Output the [x, y] coordinate of the center of the cell containing the given text.  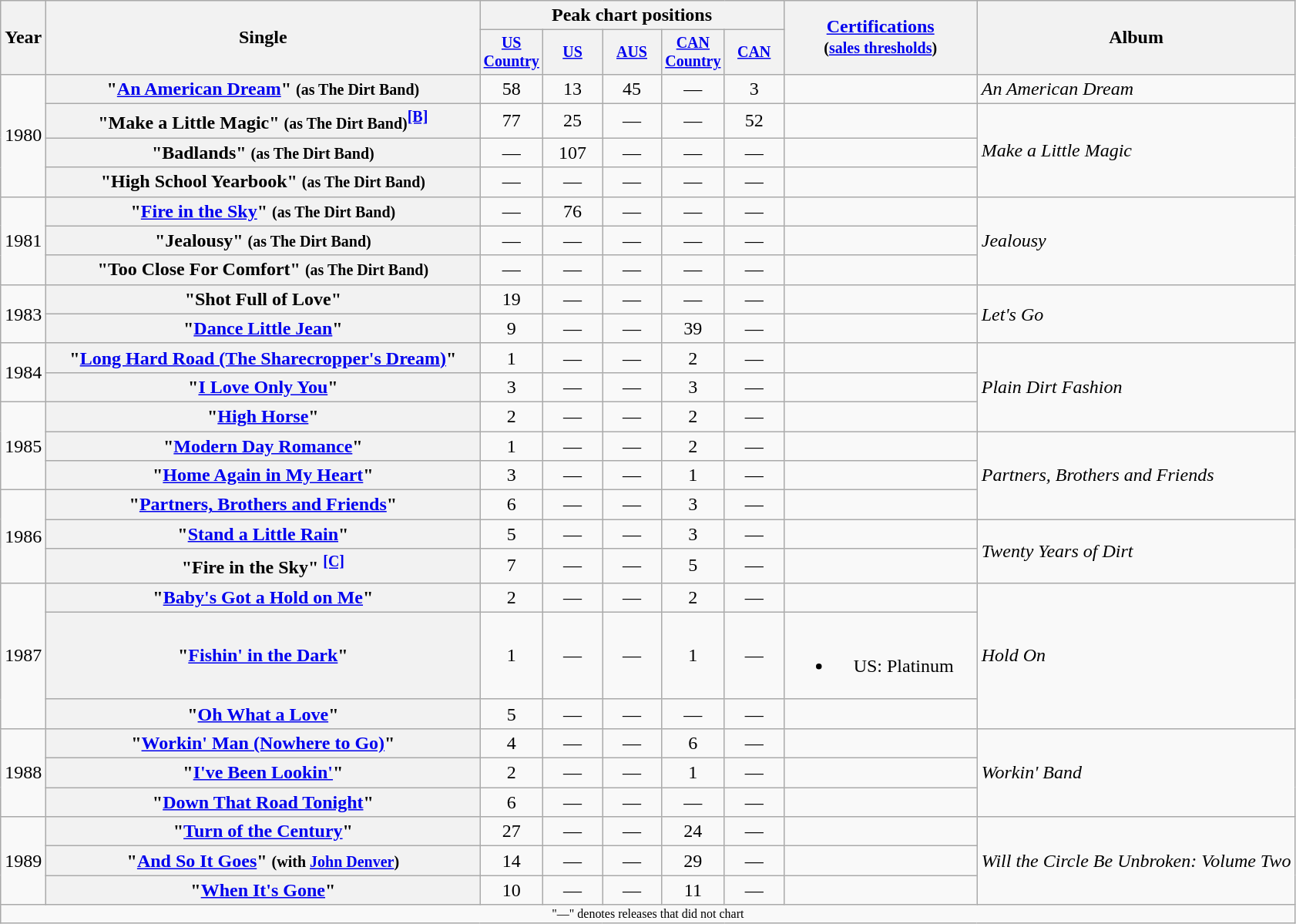
1984 [23, 372]
"Make a Little Magic" (as The Dirt Band)[B] [264, 120]
1986 [23, 536]
"—" denotes releases that did not chart [648, 914]
"Badlands" (as The Dirt Band) [264, 153]
76 [573, 211]
"Oh What a Love" [264, 714]
7 [512, 566]
"High School Yearbook" (as The Dirt Band) [264, 182]
"And So It Goes" (with John Denver) [264, 861]
"Too Close For Comfort" (as The Dirt Band) [264, 270]
27 [512, 832]
"Stand a Little Rain" [264, 534]
"Modern Day Romance" [264, 446]
"Partners, Brothers and Friends" [264, 505]
"When It's Gone" [264, 890]
"Turn of the Century" [264, 832]
An American Dream [1136, 89]
"An American Dream" (as The Dirt Band) [264, 89]
77 [512, 120]
Plain Dirt Fashion [1136, 387]
Will the Circle Be Unbroken: Volume Two [1136, 861]
CAN Country [693, 52]
"Jealousy" (as The Dirt Band) [264, 240]
"Fire in the Sky" [C] [264, 566]
29 [693, 861]
CAN [754, 52]
107 [573, 153]
25 [573, 120]
"Fishin' in the Dark" [264, 655]
US [573, 52]
Album [1136, 38]
"Home Again in My Heart" [264, 475]
"Down That Road Tonight" [264, 802]
14 [512, 861]
Workin' Band [1136, 773]
1981 [23, 240]
24 [693, 832]
"I Love Only You" [264, 387]
Jealousy [1136, 240]
"High Horse" [264, 416]
1988 [23, 773]
52 [754, 120]
Certifications(sales thresholds) [880, 38]
"Long Hard Road (The Sharecropper's Dream)" [264, 358]
Year [23, 38]
13 [573, 89]
Make a Little Magic [1136, 150]
AUS [632, 52]
"Workin' Man (Nowhere to Go)" [264, 744]
39 [693, 328]
45 [632, 89]
Partners, Brothers and Friends [1136, 475]
1983 [23, 314]
1980 [23, 136]
9 [512, 328]
Single [264, 38]
Hold On [1136, 655]
58 [512, 89]
4 [512, 744]
11 [693, 890]
Peak chart positions [632, 15]
"I've Been Lookin'" [264, 773]
US Country [512, 52]
"Dance Little Jean" [264, 328]
10 [512, 890]
"Baby's Got a Hold on Me" [264, 597]
19 [512, 299]
Twenty Years of Dirt [1136, 552]
1985 [23, 445]
1987 [23, 655]
"Shot Full of Love" [264, 299]
"Fire in the Sky" (as The Dirt Band) [264, 211]
1989 [23, 861]
Let's Go [1136, 314]
US: Platinum [880, 655]
